Extract the [X, Y] coordinate from the center of the cell holding the provided text.  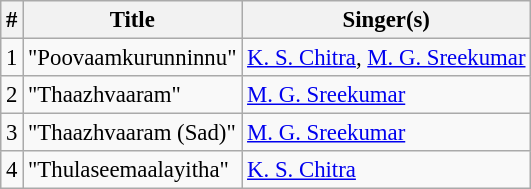
"Thaazhvaaram" [132, 95]
# [12, 20]
"Thaazhvaaram (Sad)" [132, 133]
K. S. Chitra [386, 170]
1 [12, 58]
Title [132, 20]
2 [12, 95]
"Thulaseemaalayitha" [132, 170]
4 [12, 170]
Singer(s) [386, 20]
3 [12, 133]
"Poovaamkurunninnu" [132, 58]
K. S. Chitra, M. G. Sreekumar [386, 58]
